From the cell containing the given text, extract its center point as [X, Y] coordinate. 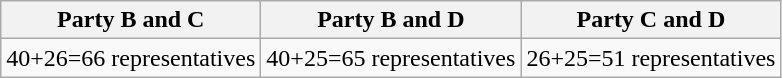
40+25=65 representatives [391, 58]
Party B and D [391, 20]
26+25=51 representatives [651, 58]
40+26=66 representatives [131, 58]
Party C and D [651, 20]
Party B and C [131, 20]
